Provide the (X, Y) coordinate of the cell's center where the given text is located.  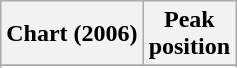
Peakposition (189, 34)
Chart (2006) (72, 34)
